Find where the given text appears and provide that cell's center as (X, Y) coordinate. 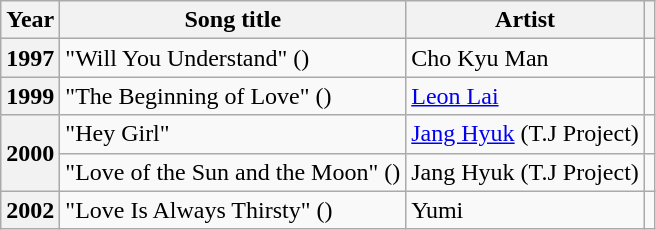
2002 (30, 210)
Cho Kyu Man (526, 58)
1999 (30, 96)
Year (30, 20)
"Will You Understand" () (233, 58)
1997 (30, 58)
Song title (233, 20)
Leon Lai (526, 96)
"Love Is Always Thirsty" () (233, 210)
"Love of the Sun and the Moon" () (233, 172)
"The Beginning of Love" () (233, 96)
2000 (30, 153)
"Hey Girl" (233, 134)
Artist (526, 20)
Yumi (526, 210)
